Determine the (X, Y) coordinate at the center of the cell enclosing the given text.  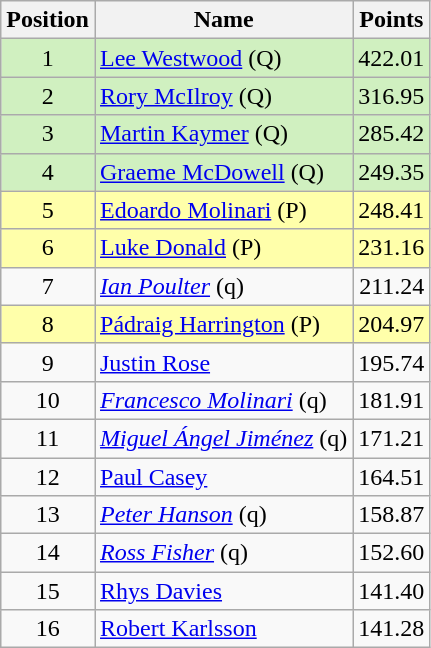
Rory McIlroy (Q) (223, 96)
Luke Donald (P) (223, 248)
Graeme McDowell (Q) (223, 172)
12 (48, 477)
181.91 (392, 400)
Ian Poulter (q) (223, 286)
1 (48, 58)
6 (48, 248)
Points (392, 20)
Lee Westwood (Q) (223, 58)
Robert Karlsson (223, 629)
15 (48, 591)
Francesco Molinari (q) (223, 400)
7 (48, 286)
158.87 (392, 515)
5 (48, 210)
152.60 (392, 553)
249.35 (392, 172)
Rhys Davies (223, 591)
231.16 (392, 248)
9 (48, 362)
Ross Fisher (q) (223, 553)
4 (48, 172)
16 (48, 629)
8 (48, 324)
2 (48, 96)
171.21 (392, 438)
211.24 (392, 286)
Justin Rose (223, 362)
316.95 (392, 96)
Position (48, 20)
13 (48, 515)
14 (48, 553)
195.74 (392, 362)
204.97 (392, 324)
Edoardo Molinari (P) (223, 210)
141.40 (392, 591)
Paul Casey (223, 477)
285.42 (392, 134)
10 (48, 400)
11 (48, 438)
3 (48, 134)
422.01 (392, 58)
Martin Kaymer (Q) (223, 134)
Pádraig Harrington (P) (223, 324)
248.41 (392, 210)
141.28 (392, 629)
164.51 (392, 477)
Peter Hanson (q) (223, 515)
Miguel Ángel Jiménez (q) (223, 438)
Name (223, 20)
